Return the [X, Y] coordinate for the center point of the cell that contains the specified text.  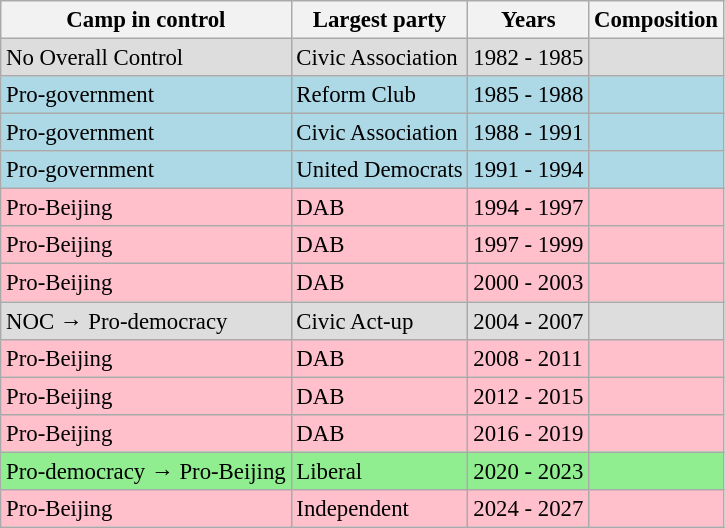
Liberal [380, 471]
Composition [656, 20]
1982 - 1985 [528, 58]
Camp in control [146, 20]
1997 - 1999 [528, 245]
Civic Act-up [380, 321]
2008 - 2011 [528, 358]
2012 - 2015 [528, 396]
Reform Club [380, 95]
1991 - 1994 [528, 170]
Pro-democracy → Pro-Beijing [146, 471]
United Democrats [380, 170]
2004 - 2007 [528, 321]
1994 - 1997 [528, 208]
2020 - 2023 [528, 471]
1985 - 1988 [528, 95]
1988 - 1991 [528, 133]
Years [528, 20]
2000 - 2003 [528, 283]
Largest party [380, 20]
2024 - 2027 [528, 509]
Independent [380, 509]
2016 - 2019 [528, 433]
No Overall Control [146, 58]
NOC → Pro-democracy [146, 321]
